For the text-containing cell, return its midpoint in [X, Y] coordinate format. 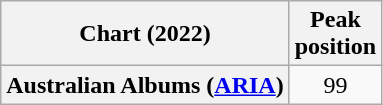
99 [335, 85]
Australian Albums (ARIA) [145, 85]
Peakposition [335, 34]
Chart (2022) [145, 34]
